Pinpoint the cell where the given text exists, returning its [X, Y] midpoint coordinate. 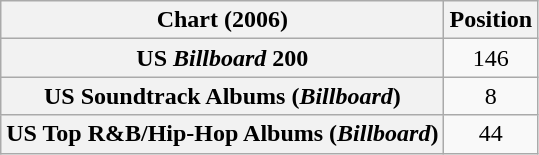
Chart (2006) [222, 20]
Position [491, 20]
8 [491, 96]
US Top R&B/Hip-Hop Albums (Billboard) [222, 134]
44 [491, 134]
US Soundtrack Albums (Billboard) [222, 96]
146 [491, 58]
US Billboard 200 [222, 58]
